From the cell containing the given text, extract its center point as (X, Y) coordinate. 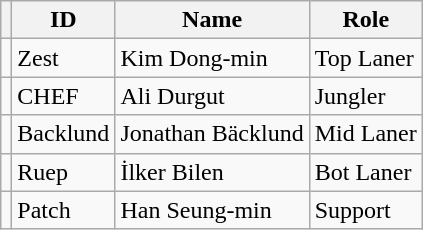
Han Seung-min (212, 210)
Zest (64, 58)
Jungler (366, 96)
Mid Laner (366, 134)
Top Laner (366, 58)
ID (64, 20)
Role (366, 20)
Kim Dong-min (212, 58)
Bot Laner (366, 172)
Support (366, 210)
Patch (64, 210)
İlker Bilen (212, 172)
CHEF (64, 96)
Name (212, 20)
Jonathan Bäcklund (212, 134)
Ruep (64, 172)
Backlund (64, 134)
Ali Durgut (212, 96)
